Detect which cell encompasses the target text, then output its (X, Y) center coordinate. 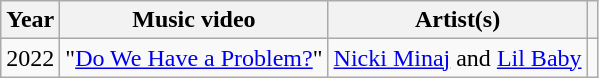
Year (30, 20)
2022 (30, 58)
"Do We Have a Problem?" (194, 58)
Nicki Minaj and Lil Baby (458, 58)
Music video (194, 20)
Artist(s) (458, 20)
